Extract the (x, y) coordinate from the center of the cell holding the provided text.  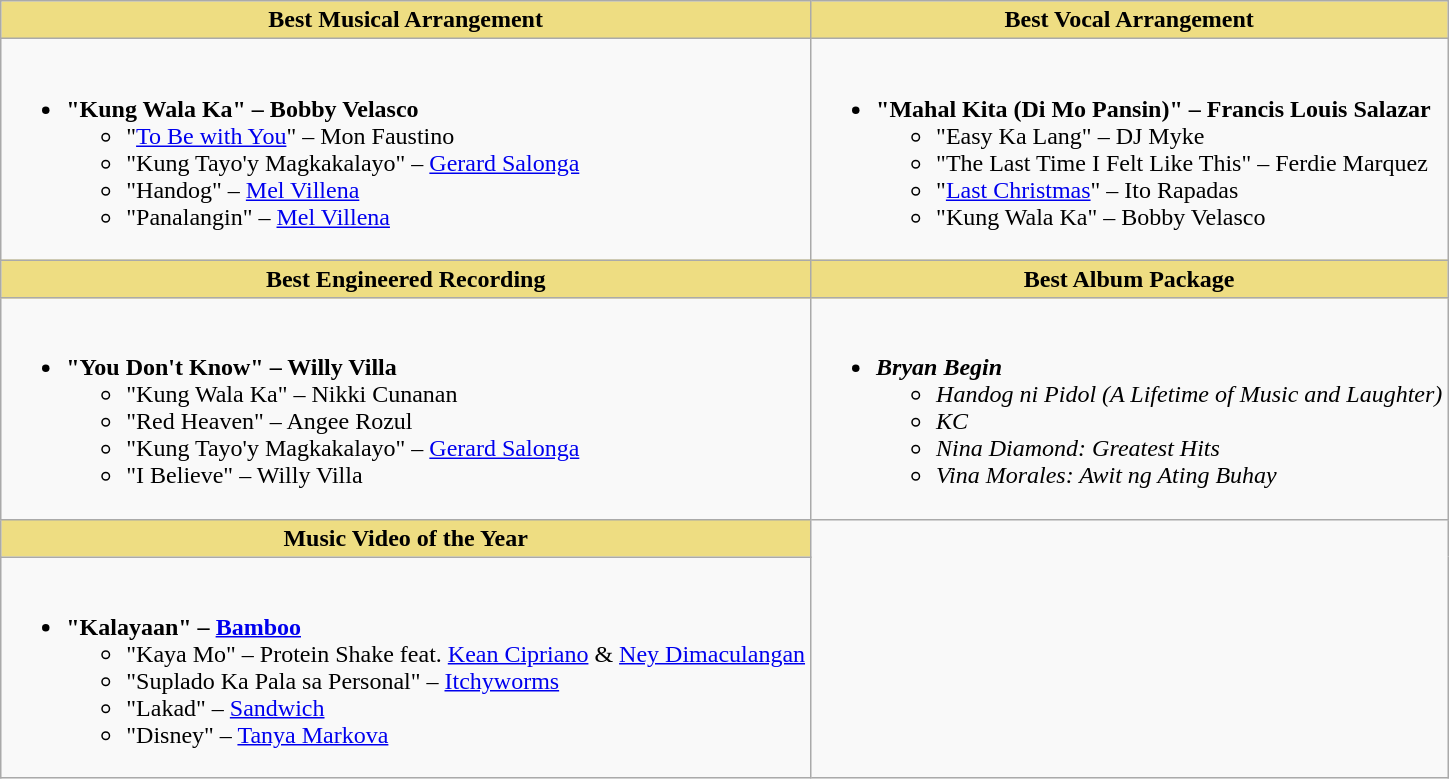
Best Engineered Recording (406, 279)
Best Album Package (1130, 279)
Music Video of the Year (406, 538)
Best Musical Arrangement (406, 20)
Best Vocal Arrangement (1130, 20)
Bryan BeginHandog ni Pidol (A Lifetime of Music and Laughter)KCNina Diamond: Greatest HitsVina Morales: Awit ng Ating Buhay (1130, 408)
